From the cell containing the given text, extract its center point as [x, y] coordinate. 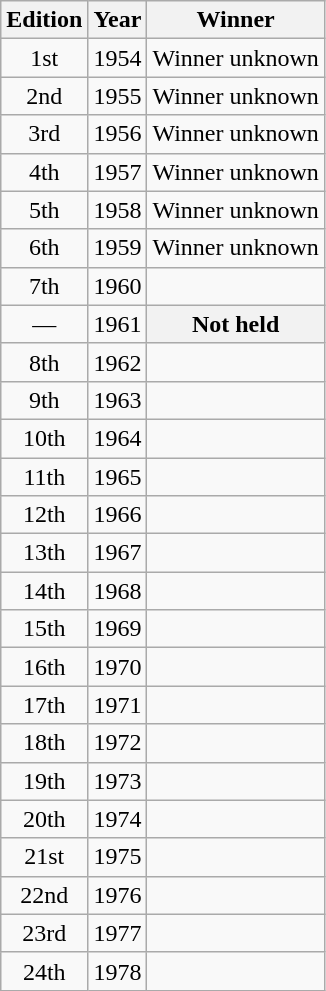
1962 [118, 362]
10th [44, 438]
1st [44, 58]
1961 [118, 324]
1966 [118, 515]
6th [44, 248]
23rd [44, 933]
1958 [118, 210]
17th [44, 705]
16th [44, 667]
— [44, 324]
7th [44, 286]
1956 [118, 134]
3rd [44, 134]
1968 [118, 591]
2nd [44, 96]
8th [44, 362]
11th [44, 477]
1965 [118, 477]
Year [118, 20]
1967 [118, 553]
15th [44, 629]
1978 [118, 971]
5th [44, 210]
1977 [118, 933]
14th [44, 591]
4th [44, 172]
1963 [118, 400]
1974 [118, 819]
1973 [118, 781]
1969 [118, 629]
9th [44, 400]
1972 [118, 743]
1957 [118, 172]
Winner [236, 20]
22nd [44, 895]
1975 [118, 857]
1960 [118, 286]
1959 [118, 248]
1970 [118, 667]
Not held [236, 324]
1971 [118, 705]
1976 [118, 895]
18th [44, 743]
24th [44, 971]
13th [44, 553]
12th [44, 515]
1954 [118, 58]
1964 [118, 438]
21st [44, 857]
Edition [44, 20]
19th [44, 781]
1955 [118, 96]
20th [44, 819]
